Find where the given text appears and provide that cell's center as [X, Y] coordinate. 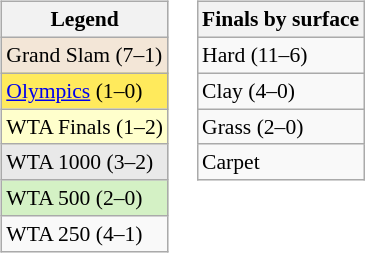
Clay (4–0) [280, 91]
Olympics (1–0) [84, 91]
Hard (11–6) [280, 55]
WTA 250 (4–1) [84, 234]
WTA 1000 (3–2) [84, 162]
Carpet [280, 162]
WTA Finals (1–2) [84, 127]
Finals by surface [280, 20]
WTA 500 (2–0) [84, 198]
Legend [84, 20]
Grand Slam (7–1) [84, 55]
Grass (2–0) [280, 127]
